Identify which cell holds the provided text, then report its [x, y] central coordinate. 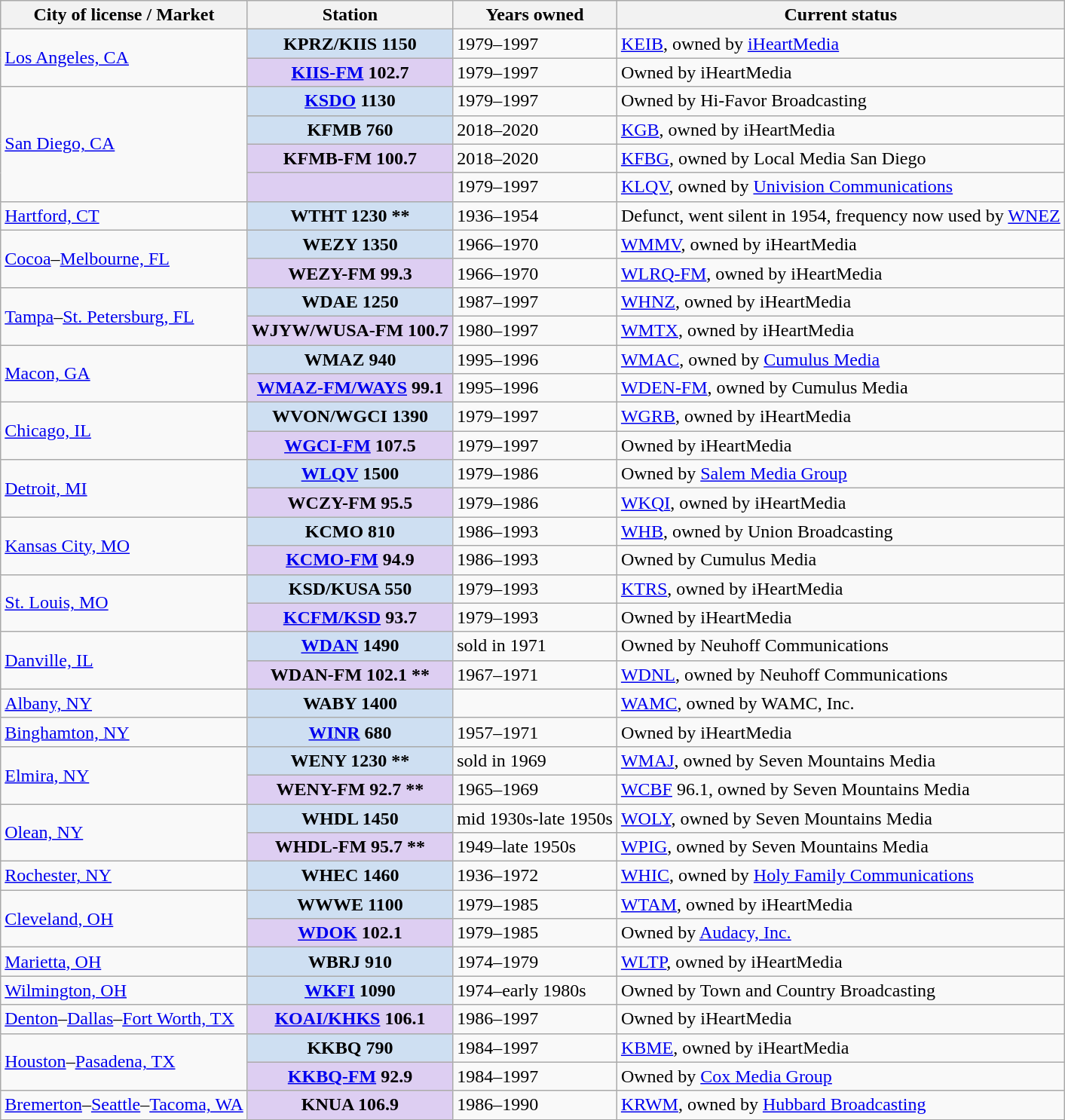
WENY 1230 ** [350, 760]
KCMO-FM 94.9 [350, 560]
WENY-FM 92.7 ** [350, 789]
Chicago, IL [124, 431]
KCFM/KSD 93.7 [350, 617]
WLRQ-FM, owned by iHeartMedia [840, 273]
Rochester, NY [124, 876]
Current status [840, 15]
WINR 680 [350, 732]
WLQV 1500 [350, 474]
Los Angeles, CA [124, 58]
WMAC, owned by Cumulus Media [840, 360]
1967–1971 [535, 675]
Cocoa–Melbourne, FL [124, 259]
KFMB-FM 100.7 [350, 158]
Owned by Neuhoff Communications [840, 646]
Hartford, CT [124, 216]
1974–early 1980s [535, 990]
1980–1997 [535, 330]
WTHT 1230 ** [350, 216]
WHB, owned by Union Broadcasting [840, 531]
Owned by Audacy, Inc. [840, 933]
WHEC 1460 [350, 876]
1957–1971 [535, 732]
WHIC, owned by Holy Family Communications [840, 876]
Denton–Dallas–Fort Worth, TX [124, 1019]
KPRZ/KIIS 1150 [350, 44]
KFMB 760 [350, 130]
KOAI/KHKS 106.1 [350, 1019]
1936–1954 [535, 216]
KSD/KUSA 550 [350, 589]
WEZY 1350 [350, 244]
WDOK 102.1 [350, 933]
sold in 1971 [535, 646]
1987–1997 [535, 301]
Owned by Town and Country Broadcasting [840, 990]
Station [350, 15]
WDAE 1250 [350, 301]
WAMC, owned by WAMC, Inc. [840, 703]
WDNL, owned by Neuhoff Communications [840, 675]
Owned by Cumulus Media [840, 560]
Macon, GA [124, 374]
WMAZ-FM/WAYS 99.1 [350, 388]
WBRJ 910 [350, 962]
1965–1969 [535, 789]
WWWE 1100 [350, 904]
Owned by Cox Media Group [840, 1076]
WABY 1400 [350, 703]
WKFI 1090 [350, 990]
St. Louis, MO [124, 603]
WLTP, owned by iHeartMedia [840, 962]
KSDO 1130 [350, 101]
1974–1979 [535, 962]
Albany, NY [124, 703]
WDAN 1490 [350, 646]
Houston–Pasadena, TX [124, 1062]
Owned by Hi-Favor Broadcasting [840, 101]
KIIS-FM 102.7 [350, 72]
KNUA 106.9 [350, 1105]
Tampa–St. Petersburg, FL [124, 316]
Binghamton, NY [124, 732]
Years owned [535, 15]
Olean, NY [124, 832]
WMMV, owned by iHeartMedia [840, 244]
WGCI-FM 107.5 [350, 445]
Defunct, went silent in 1954, frequency now used by WNEZ [840, 216]
WCBF 96.1, owned by Seven Mountains Media [840, 789]
WHDL 1450 [350, 818]
KBME, owned by iHeartMedia [840, 1048]
WKQI, owned by iHeartMedia [840, 503]
1949–late 1950s [535, 847]
KEIB, owned by iHeartMedia [840, 44]
KGB, owned by iHeartMedia [840, 130]
WHDL-FM 95.7 ** [350, 847]
Bremerton–Seattle–Tacoma, WA [124, 1105]
KFBG, owned by Local Media San Diego [840, 158]
WOLY, owned by Seven Mountains Media [840, 818]
WHNZ, owned by iHeartMedia [840, 301]
WCZY-FM 95.5 [350, 503]
WMTX, owned by iHeartMedia [840, 330]
Cleveland, OH [124, 919]
Kansas City, MO [124, 546]
WMAZ 940 [350, 360]
Detroit, MI [124, 488]
City of license / Market [124, 15]
WDEN-FM, owned by Cumulus Media [840, 388]
WEZY-FM 99.3 [350, 273]
sold in 1969 [535, 760]
KCMO 810 [350, 531]
KRWM, owned by Hubbard Broadcasting [840, 1105]
1986–1997 [535, 1019]
Wilmington, OH [124, 990]
Marietta, OH [124, 962]
San Diego, CA [124, 144]
WVON/WGCI 1390 [350, 417]
mid 1930s-late 1950s [535, 818]
WMAJ, owned by Seven Mountains Media [840, 760]
KKBQ-FM 92.9 [350, 1076]
1936–1972 [535, 876]
Elmira, NY [124, 775]
1986–1990 [535, 1105]
Danville, IL [124, 660]
KKBQ 790 [350, 1048]
Owned by Salem Media Group [840, 474]
WDAN-FM 102.1 ** [350, 675]
WPIG, owned by Seven Mountains Media [840, 847]
WTAM, owned by iHeartMedia [840, 904]
KTRS, owned by iHeartMedia [840, 589]
WGRB, owned by iHeartMedia [840, 417]
KLQV, owned by Univision Communications [840, 187]
WJYW/WUSA-FM 100.7 [350, 330]
